Return [x, y] of the center of cell containing provided text 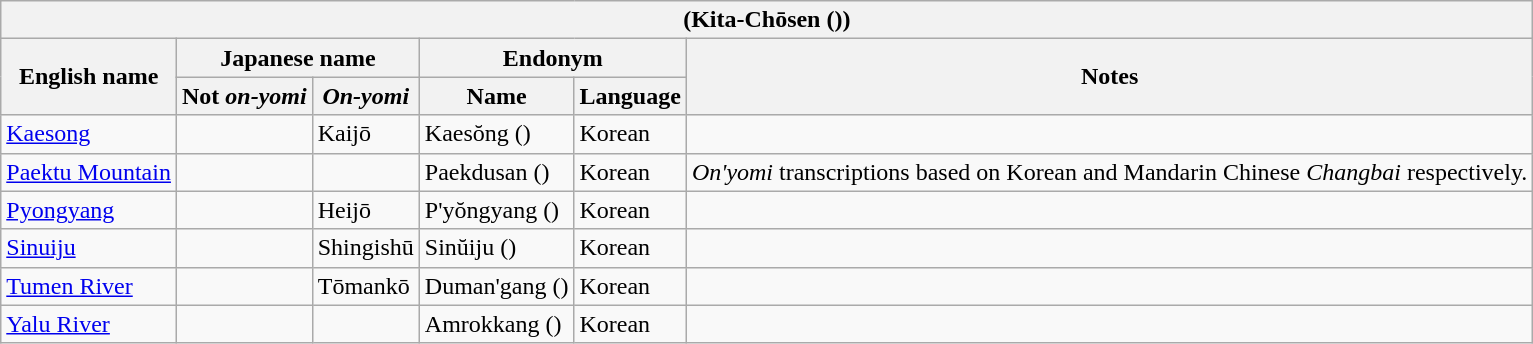
P'yŏngyang () [496, 210]
On-yomi [366, 96]
Pyongyang [89, 210]
Kaijō [366, 134]
Tumen River [89, 286]
Language [630, 96]
Tōmankō [366, 286]
Amrokkang () [496, 324]
Notes [1109, 77]
Duman'gang () [496, 286]
Kaesŏng () [496, 134]
(Kita-Chōsen ()) [767, 20]
Paekdusan () [496, 172]
On'yomi transcriptions based on Korean and Mandarin Chinese Changbai respectively. [1109, 172]
Sinŭiju () [496, 248]
Shingishū [366, 248]
Name [496, 96]
English name [89, 77]
Kaesong [89, 134]
Not on-yomi [244, 96]
Paektu Mountain [89, 172]
Endonym [552, 58]
Japanese name [298, 58]
Yalu River [89, 324]
Heijō [366, 210]
Sinuiju [89, 248]
